Provide the (x, y) coordinate of the cell's center where the given text is located.  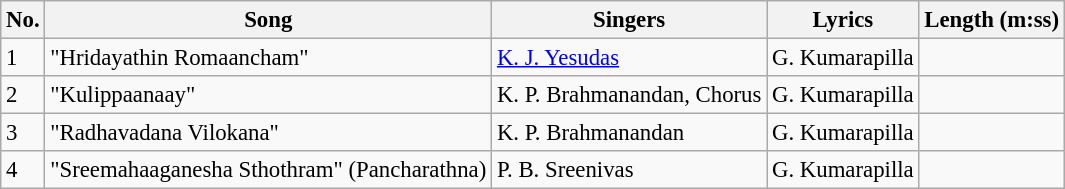
P. B. Sreenivas (630, 170)
Singers (630, 20)
K. P. Brahmanandan (630, 133)
"Sreemahaaganesha Sthothram" (Pancharathna) (268, 170)
"Kulippaanaay" (268, 95)
K. J. Yesudas (630, 58)
Length (m:ss) (992, 20)
"Hridayathin Romaancham" (268, 58)
"Radhavadana Vilokana" (268, 133)
2 (23, 95)
3 (23, 133)
Lyrics (843, 20)
4 (23, 170)
No. (23, 20)
1 (23, 58)
Song (268, 20)
K. P. Brahmanandan, Chorus (630, 95)
